Locate the cell with the specified text and output its [x, y] center coordinate. 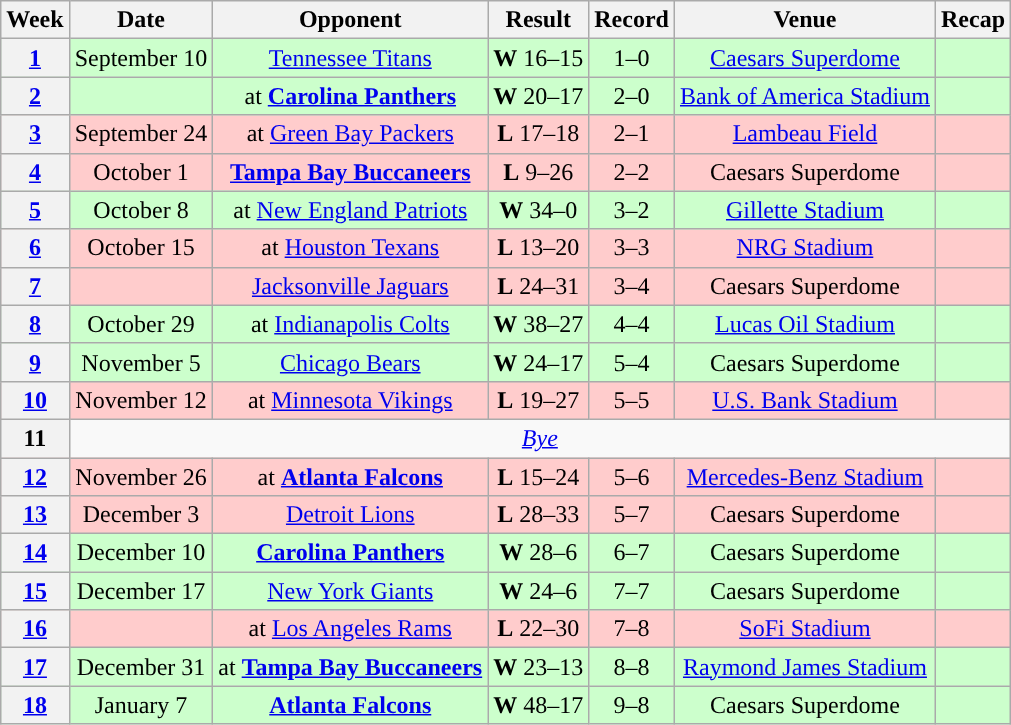
2–1 [632, 134]
8 [35, 324]
Venue [804, 20]
October 29 [141, 324]
3–2 [632, 210]
Mercedes-Benz Stadium [804, 477]
December 10 [141, 553]
at Atlanta Falcons [350, 477]
December 17 [141, 591]
Lambeau Field [804, 134]
3–4 [632, 286]
L 24–31 [538, 286]
9–8 [632, 705]
5–7 [632, 515]
Carolina Panthers [350, 553]
6–7 [632, 553]
10 [35, 400]
1–0 [632, 58]
5–4 [632, 362]
W 28–6 [538, 553]
Raymond James Stadium [804, 667]
L 19–27 [538, 400]
Jacksonville Jaguars [350, 286]
September 10 [141, 58]
1 [35, 58]
W 24–17 [538, 362]
14 [35, 553]
November 26 [141, 477]
Week [35, 20]
at Indianapolis Colts [350, 324]
L 28–33 [538, 515]
5–6 [632, 477]
W 23–13 [538, 667]
September 24 [141, 134]
New York Giants [350, 591]
W 38–27 [538, 324]
W 16–15 [538, 58]
9 [35, 362]
Tampa Bay Buccaneers [350, 172]
2–2 [632, 172]
7 [35, 286]
November 12 [141, 400]
W 48–17 [538, 705]
at Minnesota Vikings [350, 400]
2–0 [632, 96]
7–7 [632, 591]
L 9–26 [538, 172]
NRG Stadium [804, 248]
Atlanta Falcons [350, 705]
Detroit Lions [350, 515]
January 7 [141, 705]
3 [35, 134]
L 22–30 [538, 629]
at New England Patriots [350, 210]
October 15 [141, 248]
at Green Bay Packers [350, 134]
8–8 [632, 667]
U.S. Bank Stadium [804, 400]
2 [35, 96]
12 [35, 477]
W 20–17 [538, 96]
W 34–0 [538, 210]
at Los Angeles Rams [350, 629]
13 [35, 515]
5–5 [632, 400]
18 [35, 705]
Bye [540, 438]
5 [35, 210]
SoFi Stadium [804, 629]
October 8 [141, 210]
Recap [972, 20]
Opponent [350, 20]
December 31 [141, 667]
W 24–6 [538, 591]
11 [35, 438]
Chicago Bears [350, 362]
November 5 [141, 362]
4–4 [632, 324]
15 [35, 591]
16 [35, 629]
December 3 [141, 515]
Lucas Oil Stadium [804, 324]
Tennessee Titans [350, 58]
3–3 [632, 248]
L 17–18 [538, 134]
Record [632, 20]
at Houston Texans [350, 248]
Gillette Stadium [804, 210]
6 [35, 248]
L 15–24 [538, 477]
at Tampa Bay Buccaneers [350, 667]
Date [141, 20]
17 [35, 667]
L 13–20 [538, 248]
October 1 [141, 172]
Bank of America Stadium [804, 96]
7–8 [632, 629]
at Carolina Panthers [350, 96]
Result [538, 20]
4 [35, 172]
